Detect which cell encompasses the target text, then output its [x, y] center coordinate. 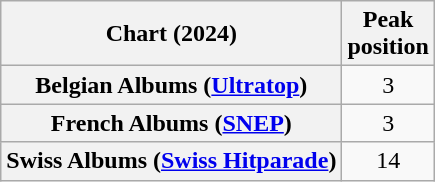
Peakposition [388, 34]
14 [388, 161]
French Albums (SNEP) [172, 123]
Chart (2024) [172, 34]
Swiss Albums (Swiss Hitparade) [172, 161]
Belgian Albums (Ultratop) [172, 85]
